From the cell containing the given text, extract its center point as (X, Y) coordinate. 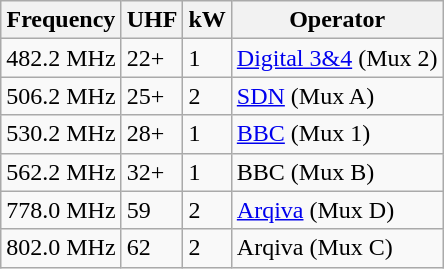
506.2 MHz (61, 96)
62 (152, 248)
25+ (152, 96)
Frequency (61, 20)
32+ (152, 172)
UHF (152, 20)
482.2 MHz (61, 58)
Arqiva (Mux D) (337, 210)
802.0 MHz (61, 248)
Arqiva (Mux C) (337, 248)
562.2 MHz (61, 172)
BBC (Mux 1) (337, 134)
778.0 MHz (61, 210)
530.2 MHz (61, 134)
Operator (337, 20)
BBC (Mux B) (337, 172)
kW (207, 20)
22+ (152, 58)
59 (152, 210)
Digital 3&4 (Mux 2) (337, 58)
28+ (152, 134)
SDN (Mux A) (337, 96)
